Search for the cell housing the specified text and yield its [x, y] center coordinate. 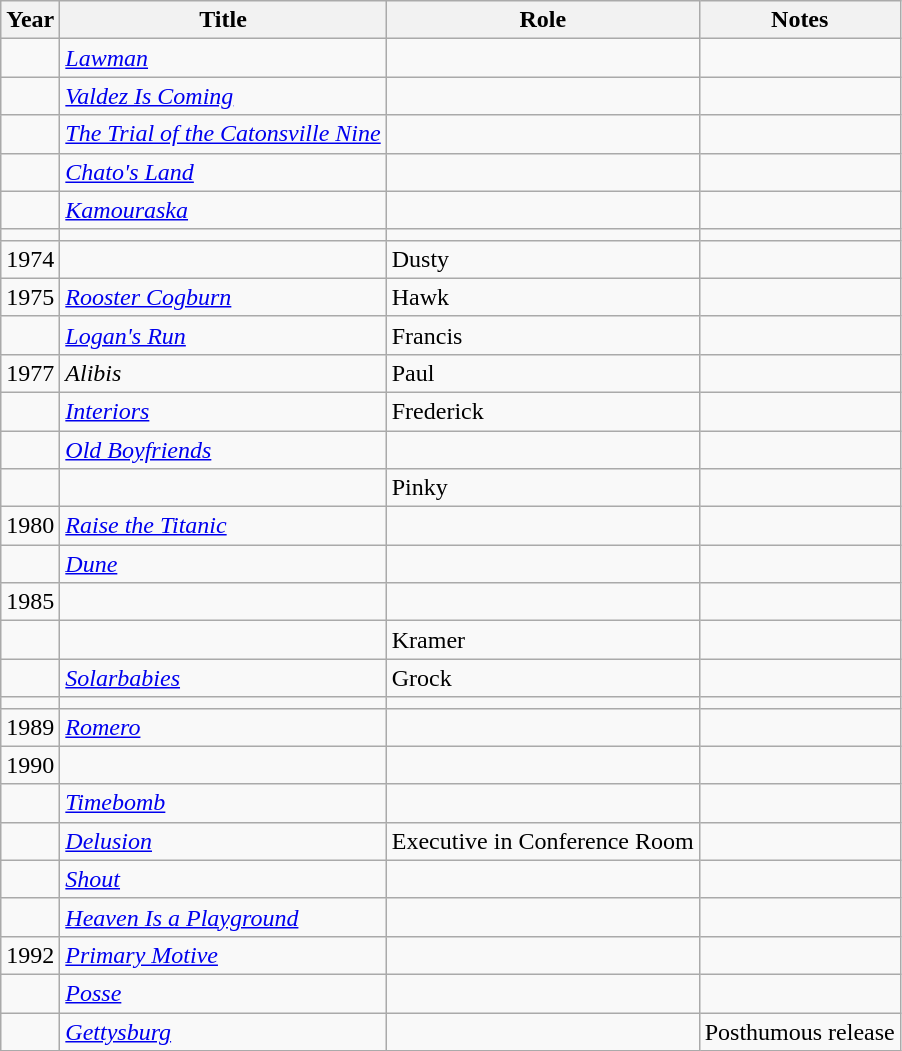
Dune [223, 564]
Lawman [223, 58]
The Trial of the Catonsville Nine [223, 134]
Rooster Cogburn [223, 297]
Francis [542, 335]
Executive in Conference Room [542, 841]
Timebomb [223, 803]
Kamouraska [223, 210]
Title [223, 20]
Primary Motive [223, 955]
Kramer [542, 640]
Dusty [542, 259]
Solarbabies [223, 678]
Delusion [223, 841]
Valdez Is Coming [223, 96]
Romero [223, 727]
1985 [30, 602]
Frederick [542, 411]
Heaven Is a Playground [223, 917]
Hawk [542, 297]
Paul [542, 373]
Notes [800, 20]
Raise the Titanic [223, 526]
Gettysburg [223, 1031]
Logan's Run [223, 335]
Old Boyfriends [223, 449]
Interiors [223, 411]
1992 [30, 955]
1989 [30, 727]
1974 [30, 259]
1990 [30, 765]
Grock [542, 678]
1975 [30, 297]
Alibis [223, 373]
Shout [223, 879]
Pinky [542, 488]
Chato's Land [223, 172]
Posthumous release [800, 1031]
1980 [30, 526]
Role [542, 20]
Posse [223, 993]
1977 [30, 373]
Year [30, 20]
